Locate the cell with the specified text and output its [X, Y] center coordinate. 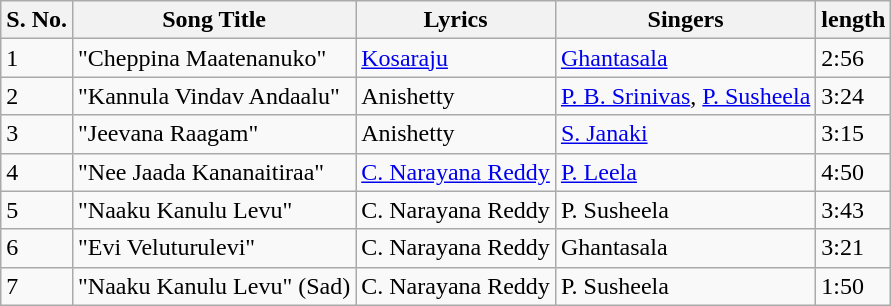
3:21 [854, 248]
Singers [685, 20]
S. Janaki [685, 134]
length [854, 20]
6 [37, 248]
"Kannula Vindav Andaalu" [214, 96]
"Evi Veluturulevi" [214, 248]
3:43 [854, 210]
4:50 [854, 172]
Kosaraju [456, 58]
"Naaku Kanulu Levu" (Sad) [214, 286]
7 [37, 286]
3:15 [854, 134]
"Cheppina Maatenanuko" [214, 58]
1:50 [854, 286]
S. No. [37, 20]
4 [37, 172]
5 [37, 210]
3:24 [854, 96]
2:56 [854, 58]
"Jeevana Raagam" [214, 134]
P. B. Srinivas, P. Susheela [685, 96]
1 [37, 58]
Lyrics [456, 20]
2 [37, 96]
Song Title [214, 20]
"Naaku Kanulu Levu" [214, 210]
P. Leela [685, 172]
3 [37, 134]
"Nee Jaada Kananaitiraa" [214, 172]
